Provide the [x, y] coordinate of the cell's center where the given text is located.  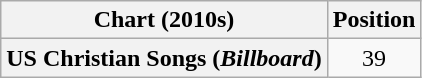
Position [374, 20]
Chart (2010s) [164, 20]
39 [374, 58]
US Christian Songs (Billboard) [164, 58]
